Extract the (x, y) coordinate from the center of the cell holding the provided text.  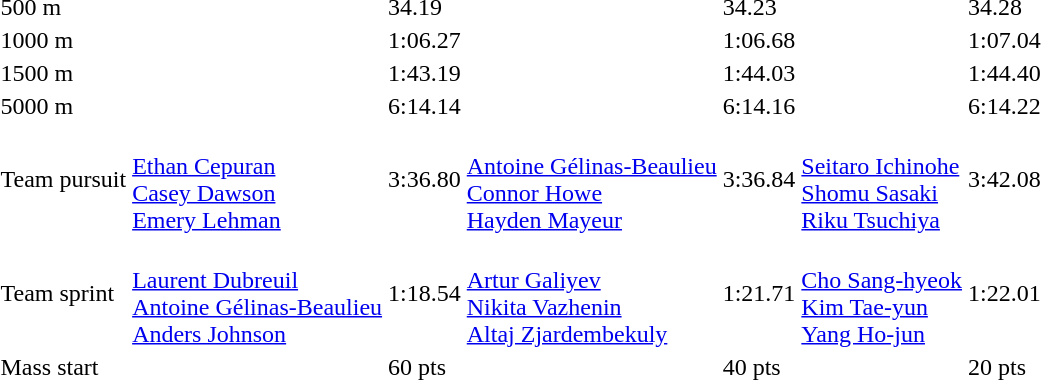
1:06.27 (425, 40)
1:06.68 (759, 40)
Laurent DubreuilAntoine Gélinas-BeaulieuAnders Johnson (258, 294)
1:43.19 (425, 73)
Seitaro IchinoheShomu SasakiRiku Tsuchiya (882, 180)
Cho Sang-hyeokKim Tae-yunYang Ho-jun (882, 294)
1:44.03 (759, 73)
3:36.80 (425, 180)
1:21.71 (759, 294)
Ethan CepuranCasey DawsonEmery Lehman (258, 180)
Antoine Gélinas-BeaulieuConnor HoweHayden Mayeur (592, 180)
Artur GaliyevNikita VazheninAltaj Zjardembekuly (592, 294)
6:14.16 (759, 106)
3:36.84 (759, 180)
6:14.14 (425, 106)
1:18.54 (425, 294)
